Provide the [X, Y] coordinate of the cell's center where the given text is located.  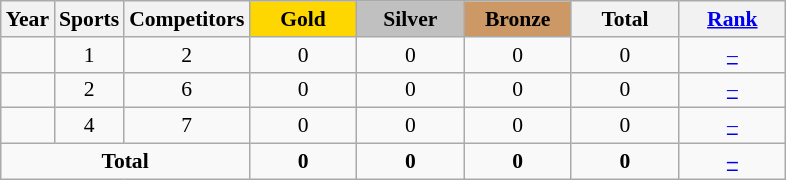
Rank [732, 19]
7 [186, 126]
4 [89, 126]
Gold [302, 19]
Silver [410, 19]
Year [28, 19]
1 [89, 55]
Bronze [518, 19]
6 [186, 90]
Sports [89, 19]
Competitors [186, 19]
